Detect which cell encompasses the target text, then output its [x, y] center coordinate. 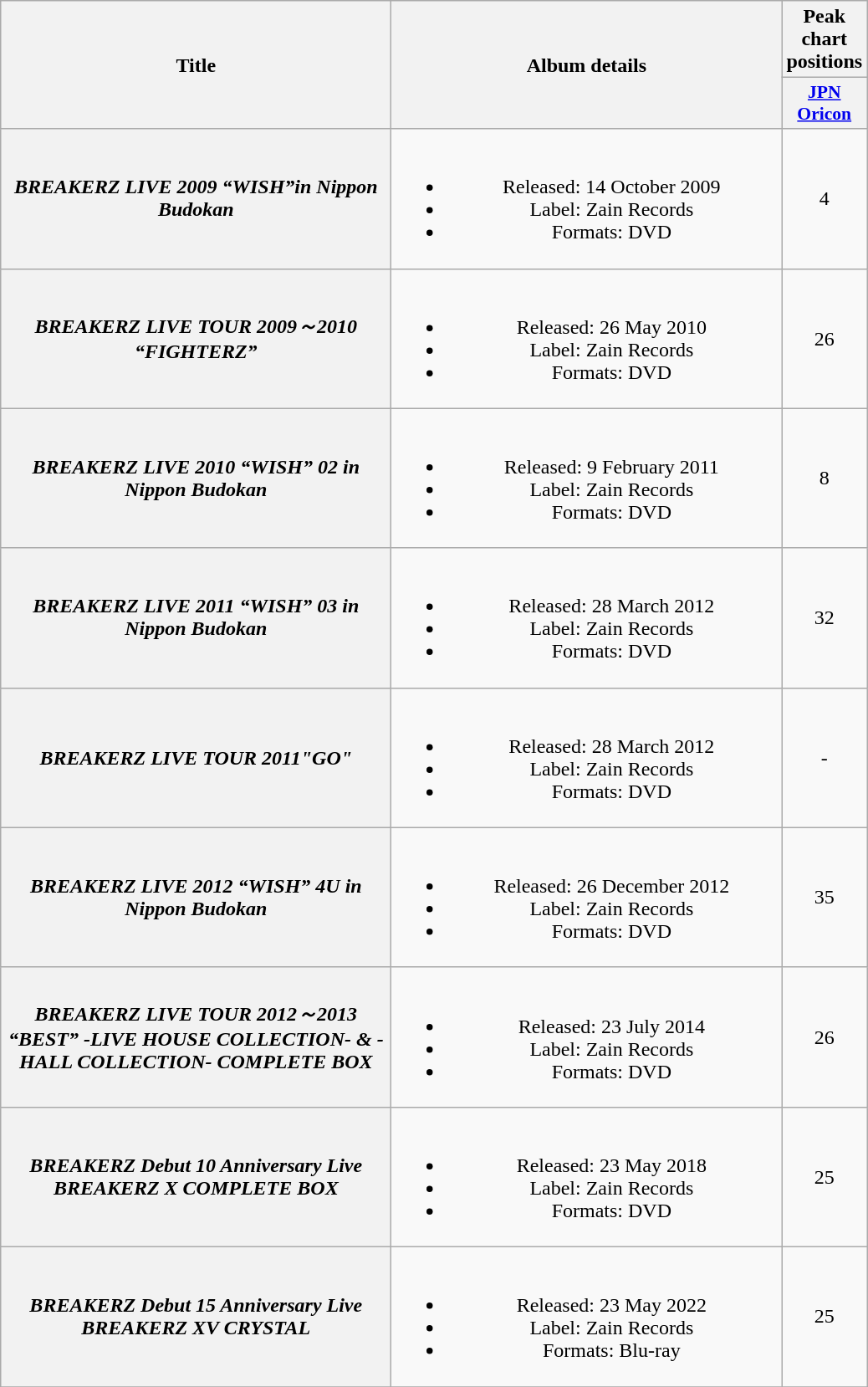
BREAKERZ LIVE 2009 “WISH”in Nippon Budokan [196, 199]
Released: 14 October 2009Label: Zain RecordsFormats: DVD [587, 199]
BREAKERZ LIVE TOUR 2011"GO" [196, 758]
BREAKERZ Debut 15 Anniversary Live BREAKERZ XV CRYSTAL [196, 1317]
- [825, 758]
Title [196, 65]
BREAKERZ Debut 10 Anniversary Live BREAKERZ X COMPLETE BOX [196, 1176]
8 [825, 479]
BREAKERZ LIVE 2012 “WISH” 4U in Nippon Budokan [196, 897]
Released: 23 May 2022Label: Zain RecordsFormats: Blu-ray [587, 1317]
JPNOricon [825, 104]
BREAKERZ LIVE TOUR 2009～2010 “FIGHTERZ” [196, 338]
Released: 26 May 2010Label: Zain RecordsFormats: DVD [587, 338]
4 [825, 199]
Peakchartpositions [825, 39]
Released: 26 December 2012Label: Zain RecordsFormats: DVD [587, 897]
32 [825, 617]
BREAKERZ LIVE 2011 “WISH” 03 in Nippon Budokan [196, 617]
Released: 9 February 2011Label: Zain RecordsFormats: DVD [587, 479]
BREAKERZ LIVE 2010 “WISH” 02 in Nippon Budokan [196, 479]
Released: 23 May 2018Label: Zain RecordsFormats: DVD [587, 1176]
Album details [587, 65]
BREAKERZ LIVE TOUR 2012～2013 “BEST” -LIVE HOUSE COLLECTION- & -HALL COLLECTION- COMPLETE BOX [196, 1037]
Released: 23 July 2014Label: Zain RecordsFormats: DVD [587, 1037]
35 [825, 897]
